Pinpoint the cell where the given text exists, returning its (X, Y) midpoint coordinate. 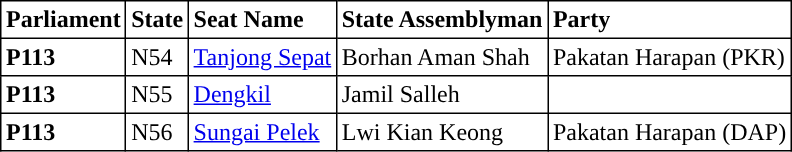
Jamil Salleh (442, 95)
Dengkil (262, 95)
Pakatan Harapan (PKR) (670, 57)
Lwi Kian Keong (442, 132)
Pakatan Harapan (DAP) (670, 132)
Tanjong Sepat (262, 57)
Seat Name (262, 20)
State (157, 20)
N54 (157, 57)
N55 (157, 95)
State Assemblyman (442, 20)
Parliament (64, 20)
N56 (157, 132)
Sungai Pelek (262, 132)
Party (670, 20)
Borhan Aman Shah (442, 57)
